Identify which cell holds the provided text, then report its (x, y) central coordinate. 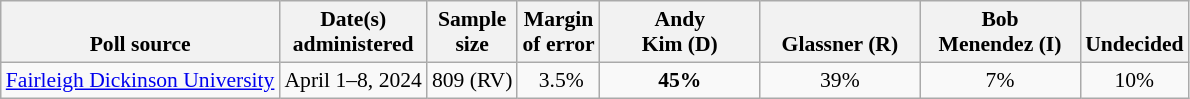
Poll source (140, 32)
10% (1134, 80)
39% (840, 80)
45% (680, 80)
7% (1000, 80)
Marginof error (558, 32)
809 (RV) (472, 80)
AndyKim (D) (680, 32)
Fairleigh Dickinson University (140, 80)
Glassner (R) (840, 32)
Date(s)administered (352, 32)
Samplesize (472, 32)
Undecided (1134, 32)
BobMenendez (I) (1000, 32)
3.5% (558, 80)
April 1–8, 2024 (352, 80)
